Search for the cell housing the specified text and yield its [x, y] center coordinate. 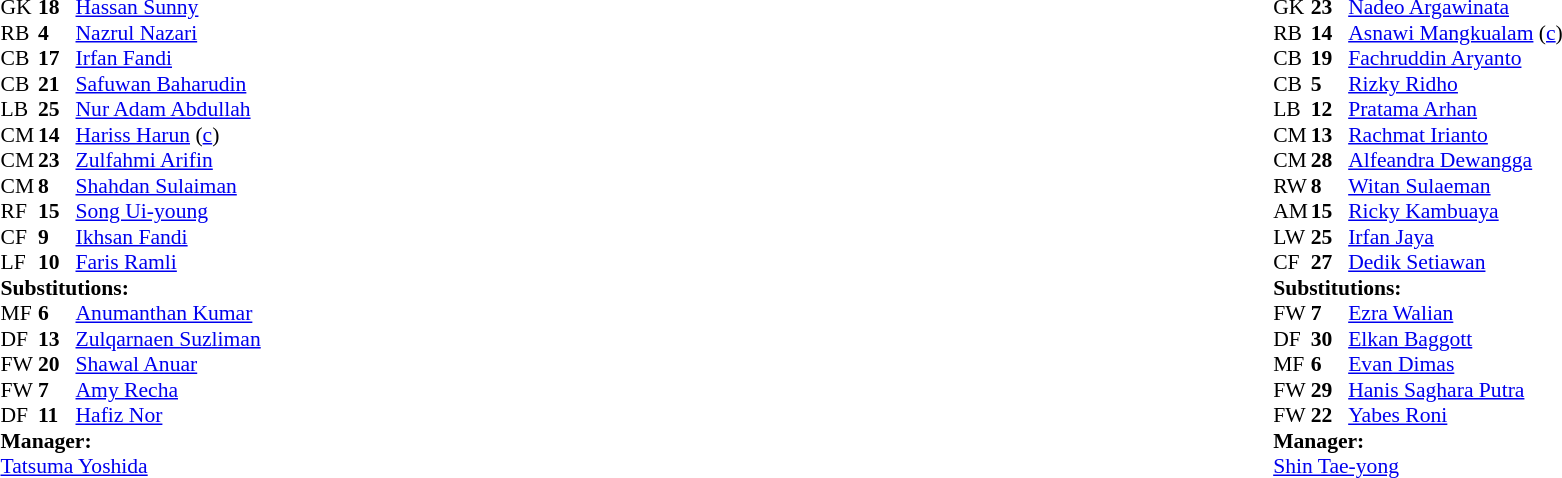
LF [19, 263]
30 [1330, 339]
Ikhsan Fandi [168, 237]
Irfan Fandi [168, 59]
Shawal Anuar [168, 365]
Zulqarnaen Suzliman [168, 339]
10 [57, 263]
21 [57, 84]
23 [57, 161]
Substitutions: [130, 288]
22 [1330, 415]
Safuwan Baharudin [168, 84]
LW [1292, 237]
Nur Adam Abdullah [168, 109]
20 [57, 365]
11 [57, 415]
RF [19, 211]
9 [57, 237]
AM [1292, 211]
5 [1330, 84]
Zulfahmi Arifin [168, 161]
27 [1330, 263]
17 [57, 59]
Faris Ramli [168, 263]
19 [1330, 59]
Hafiz Nor [168, 415]
28 [1330, 161]
29 [1330, 390]
RW [1292, 186]
4 [57, 33]
12 [1330, 109]
Anumanthan Kumar [168, 313]
Song Ui-young [168, 211]
Manager: [130, 441]
Nazrul Nazari [168, 33]
Shahdan Sulaiman [168, 186]
Hariss Harun (c) [168, 135]
Amy Recha [168, 390]
